Identify which cell holds the provided text, then report its (X, Y) central coordinate. 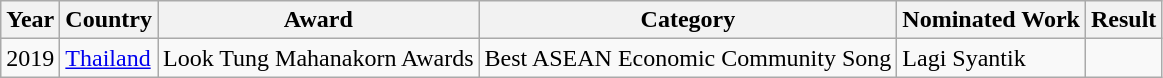
Thailand (109, 58)
Category (688, 20)
Look Tung Mahanakorn Awards (319, 58)
2019 (30, 58)
Result (1123, 20)
Country (109, 20)
Nominated Work (992, 20)
Best ASEAN Economic Community Song (688, 58)
Year (30, 20)
Lagi Syantik (992, 58)
Award (319, 20)
